Detect which cell encompasses the target text, then output its [X, Y] center coordinate. 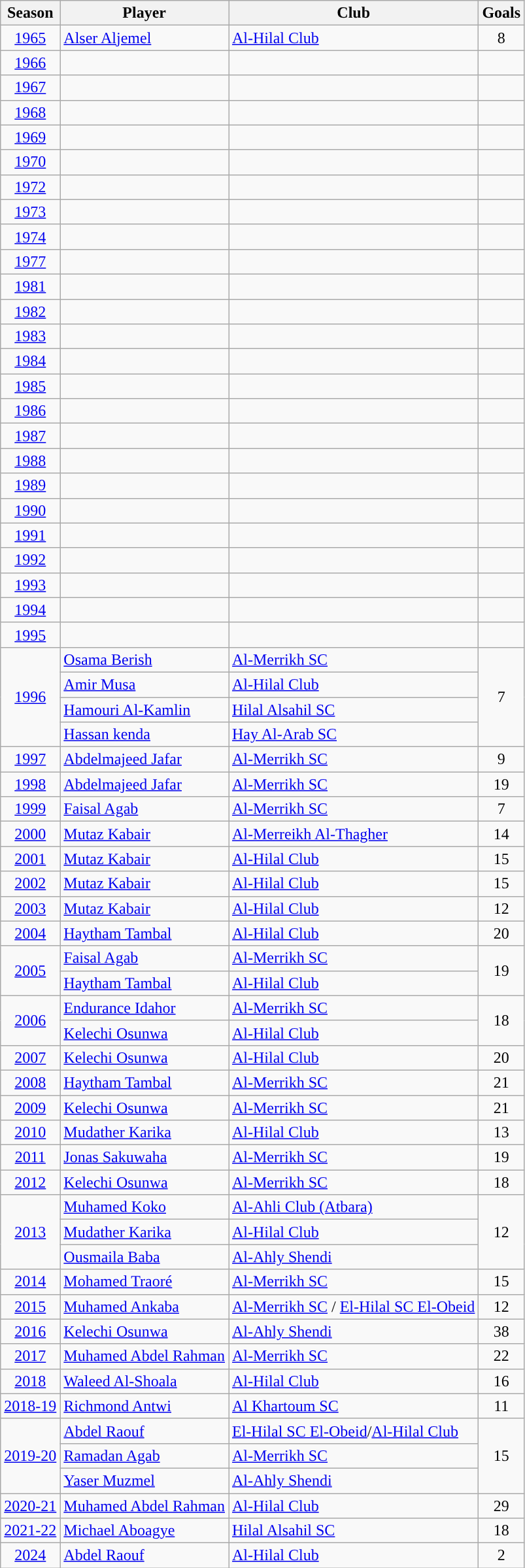
Michael Aboagye [144, 1531]
Osama Berish [144, 659]
1989 [30, 486]
29 [501, 1505]
1967 [30, 88]
Season [30, 13]
Yaser Muzmel [144, 1480]
38 [501, 1331]
2 [501, 1556]
Goals [501, 13]
1990 [30, 510]
2008 [30, 1082]
1999 [30, 809]
2021-22 [30, 1531]
1968 [30, 112]
2019-20 [30, 1456]
1982 [30, 312]
2001 [30, 859]
1972 [30, 187]
2024 [30, 1556]
2010 [30, 1133]
1998 [30, 784]
Muhamed Koko [144, 1207]
1973 [30, 212]
Hassan kenda [144, 735]
14 [501, 834]
Club [354, 13]
2002 [30, 884]
2018 [30, 1381]
1966 [30, 63]
1987 [30, 436]
2020-21 [30, 1505]
Amir Musa [144, 684]
2014 [30, 1282]
Ramadan Agab [144, 1456]
Hamouri Al-Kamlin [144, 709]
1988 [30, 461]
Player [144, 13]
Endurance Idahor [144, 1008]
1965 [30, 38]
1981 [30, 286]
1992 [30, 560]
1994 [30, 610]
11 [501, 1406]
16 [501, 1381]
Alser Aljemel [144, 38]
Ousmaila Baba [144, 1257]
Al-Merreikh Al-Thagher [354, 834]
1995 [30, 635]
Al-Ahli Club (Atbara) [354, 1207]
Jonas Sakuwaha [144, 1158]
Hay Al-Arab SC [354, 735]
Al Khartoum SC [354, 1406]
El-Hilal SC El-Obeid/Al-Hilal Club [354, 1431]
2013 [30, 1232]
1977 [30, 261]
1974 [30, 237]
1969 [30, 137]
2004 [30, 933]
1985 [30, 386]
2011 [30, 1158]
Richmond Antwi [144, 1406]
1993 [30, 585]
2009 [30, 1108]
13 [501, 1133]
Muhamed Ankaba [144, 1307]
1970 [30, 162]
2007 [30, 1058]
8 [501, 38]
2000 [30, 834]
Mohamed Traoré [144, 1282]
Al-Merrikh SC / El-Hilal SC El-Obeid [354, 1307]
1996 [30, 697]
1983 [30, 337]
2003 [30, 909]
2017 [30, 1356]
1991 [30, 535]
9 [501, 759]
2016 [30, 1331]
2018-19 [30, 1406]
2005 [30, 971]
22 [501, 1356]
2015 [30, 1307]
1986 [30, 411]
2006 [30, 1020]
2012 [30, 1182]
1984 [30, 361]
1997 [30, 759]
Waleed Al-Shoala [144, 1381]
